Capture the cell that displays the provided text and extract its [X, Y] central coordinate. 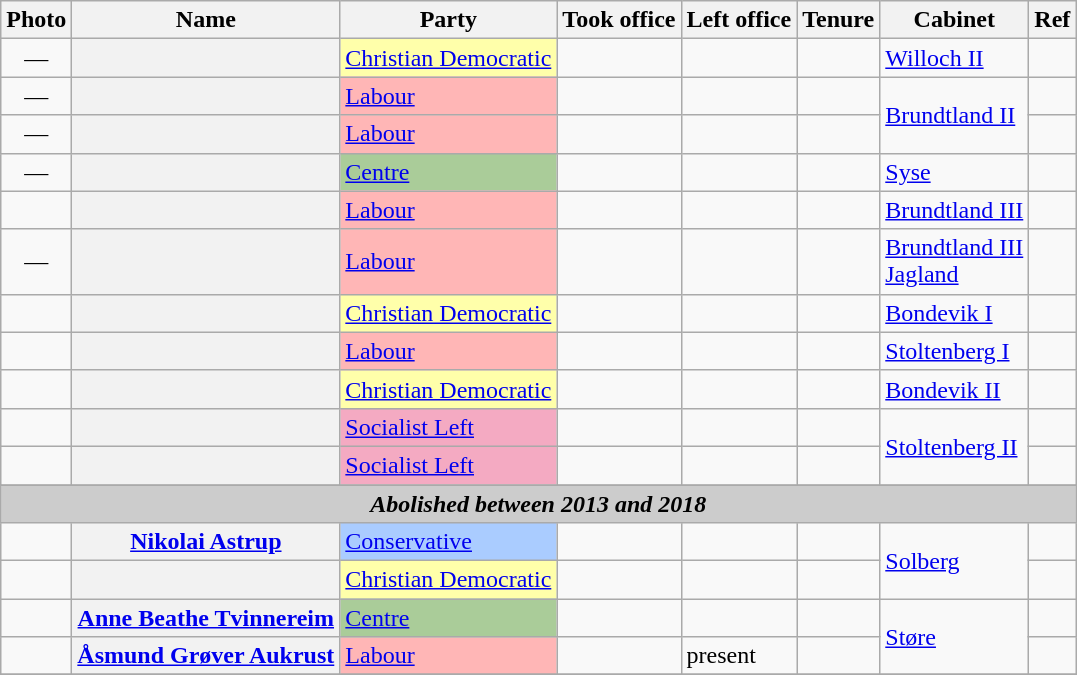
Åsmund Grøver Aukrust [206, 656]
Photo [36, 20]
Ref [1052, 20]
Bondevik I [954, 313]
Cabinet [954, 20]
Stoltenberg II [954, 446]
Left office [739, 20]
Tenure [838, 20]
Anne Beathe Tvinnereim [206, 618]
Bondevik II [954, 389]
Støre [954, 637]
Brundtland IIIJagland [954, 262]
Party [448, 20]
Solberg [954, 561]
Willoch II [954, 58]
Name [206, 20]
Conservative [448, 542]
Abolished between 2013 and 2018 [538, 503]
Brundtland II [954, 115]
Took office [619, 20]
Brundtland III [954, 210]
Nikolai Astrup [206, 542]
present [739, 656]
Stoltenberg I [954, 351]
Syse [954, 172]
